Detect which cell encompasses the target text, then output its [X, Y] center coordinate. 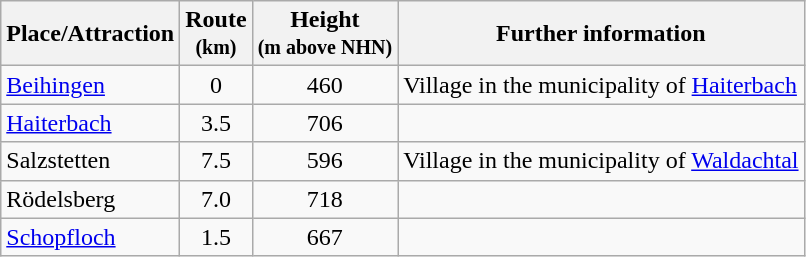
Height(m above NHN) [324, 34]
Beihingen [90, 85]
1.5 [216, 237]
3.5 [216, 123]
Village in the municipality of Haiterbach [601, 85]
0 [216, 85]
Salzstetten [90, 161]
Schopfloch [90, 237]
Haiterbach [90, 123]
706 [324, 123]
Village in the municipality of Waldachtal [601, 161]
596 [324, 161]
7.5 [216, 161]
Place/Attraction [90, 34]
7.0 [216, 199]
Route(km) [216, 34]
Further information [601, 34]
Rödelsberg [90, 199]
667 [324, 237]
460 [324, 85]
718 [324, 199]
